Return [x, y] of the center of cell containing provided text 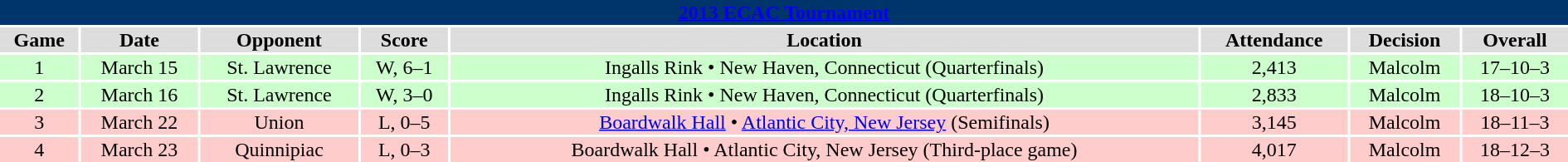
4 [40, 150]
3,145 [1274, 122]
18–11–3 [1515, 122]
4,017 [1274, 150]
Quinnipiac [279, 150]
Game [40, 40]
Location [825, 40]
18–12–3 [1515, 150]
Attendance [1274, 40]
W, 3–0 [405, 95]
Decision [1405, 40]
2,413 [1274, 67]
Score [405, 40]
March 22 [139, 122]
17–10–3 [1515, 67]
March 23 [139, 150]
Boardwalk Hall • Atlantic City, New Jersey (Semifinals) [825, 122]
L, 0–3 [405, 150]
L, 0–5 [405, 122]
1 [40, 67]
Boardwalk Hall • Atlantic City, New Jersey (Third-place game) [825, 150]
Date [139, 40]
March 15 [139, 67]
W, 6–1 [405, 67]
3 [40, 122]
2,833 [1274, 95]
March 16 [139, 95]
Union [279, 122]
Overall [1515, 40]
18–10–3 [1515, 95]
2013 ECAC Tournament [784, 12]
Opponent [279, 40]
2 [40, 95]
